Detect which cell encompasses the target text, then output its (X, Y) center coordinate. 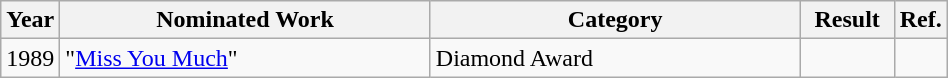
Year (30, 20)
1989 (30, 58)
Diamond Award (615, 58)
Category (615, 20)
Nominated Work (245, 20)
Ref. (920, 20)
"Miss You Much" (245, 58)
Result (847, 20)
